Locate the cell with the specified text and output its (x, y) center coordinate. 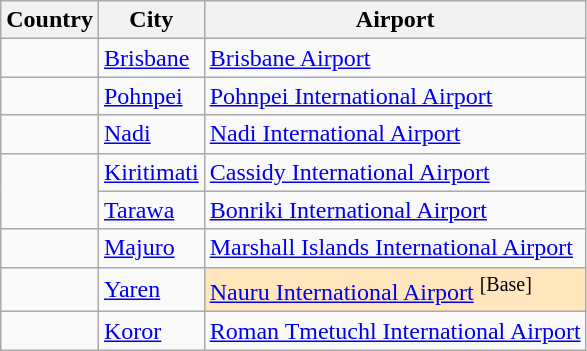
Pohnpei International Airport (395, 96)
Roman Tmetuchl International Airport (395, 331)
Kiritimati (151, 172)
Airport (395, 20)
Country (50, 20)
Nadi (151, 134)
Brisbane Airport (395, 58)
Brisbane (151, 58)
Marshall Islands International Airport (395, 248)
Yaren (151, 290)
Majuro (151, 248)
City (151, 20)
Pohnpei (151, 96)
Koror (151, 331)
Cassidy International Airport (395, 172)
Nauru International Airport [Base] (395, 290)
Tarawa (151, 210)
Nadi International Airport (395, 134)
Bonriki International Airport (395, 210)
